Output the (X, Y) coordinate of the center of the cell containing the given text.  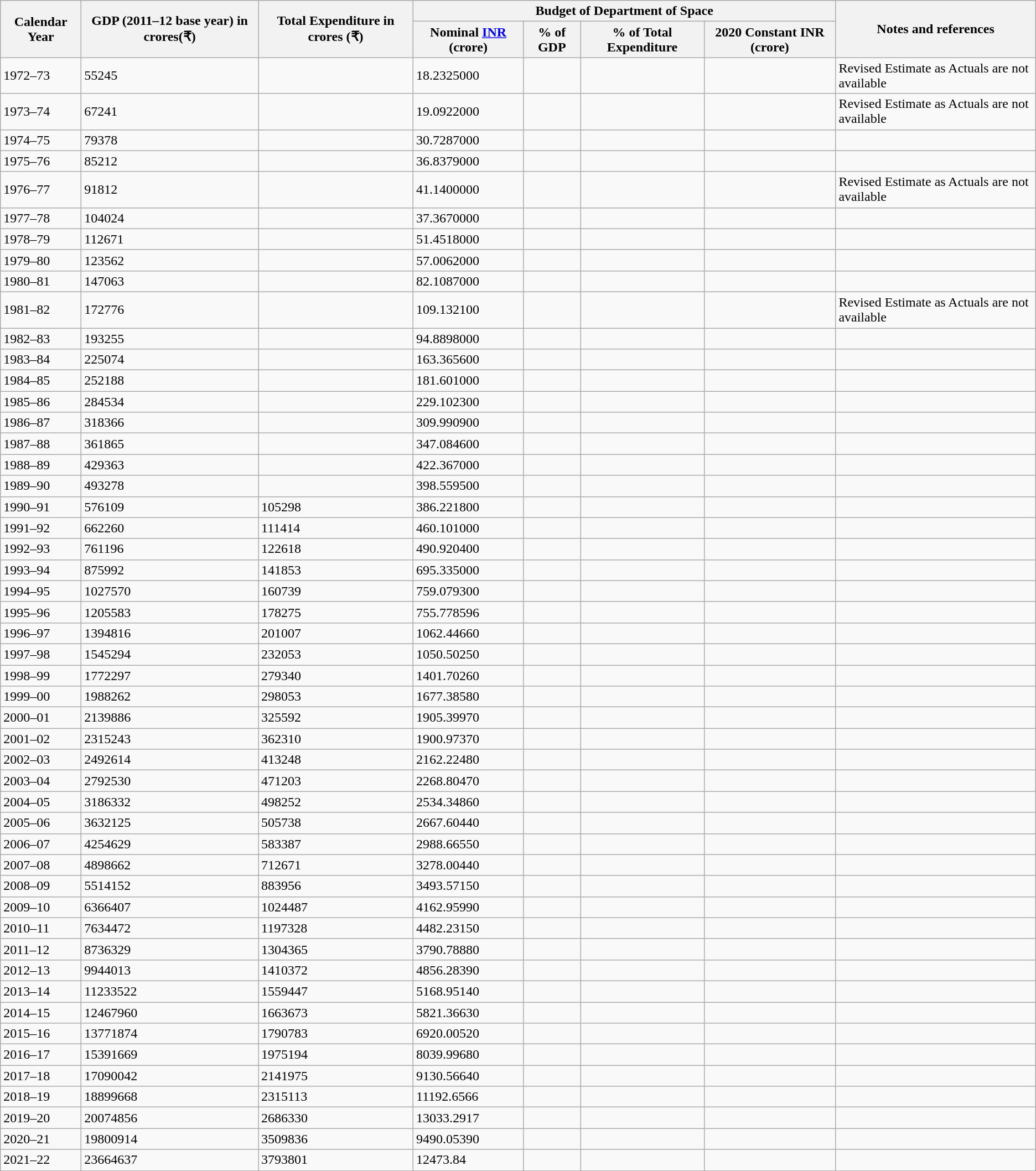
17090042 (170, 1076)
6920.00520 (468, 1034)
67241 (170, 112)
7634472 (170, 928)
2001–02 (41, 739)
2011–12 (41, 949)
Total Expenditure in crores (₹) (336, 29)
37.3670000 (468, 218)
1975–76 (41, 161)
11192.6566 (468, 1097)
1981–82 (41, 310)
2315243 (170, 739)
1990–91 (41, 507)
662260 (170, 528)
3509836 (336, 1139)
6366407 (170, 907)
2139886 (170, 718)
1980–81 (41, 281)
232053 (336, 654)
36.8379000 (468, 161)
1978–79 (41, 239)
111414 (336, 528)
2013–14 (41, 991)
875992 (170, 570)
2009–10 (41, 907)
2534.34860 (468, 802)
2020 Constant INR (crore) (770, 40)
18.2325000 (468, 75)
12467960 (170, 1012)
2000–01 (41, 718)
2686330 (336, 1118)
% of GDP (552, 40)
123562 (170, 260)
141853 (336, 570)
20074856 (170, 1118)
172776 (170, 310)
91812 (170, 189)
2315113 (336, 1097)
362310 (336, 739)
Calendar Year (41, 29)
19800914 (170, 1139)
9130.56640 (468, 1076)
4898662 (170, 865)
1790783 (336, 1034)
82.1087000 (468, 281)
160739 (336, 591)
1024487 (336, 907)
2015–16 (41, 1034)
4254629 (170, 844)
413248 (336, 760)
252188 (170, 381)
471203 (336, 781)
1998–99 (41, 676)
498252 (336, 802)
2021–22 (41, 1160)
755.778596 (468, 612)
1050.50250 (468, 654)
41.1400000 (468, 189)
398.559500 (468, 486)
3493.57150 (468, 886)
181.601000 (468, 381)
2492614 (170, 760)
Notes and references (935, 29)
2792530 (170, 781)
1979–80 (41, 260)
298053 (336, 697)
4482.23150 (468, 928)
1973–74 (41, 112)
1401.70260 (468, 676)
883956 (336, 886)
229.102300 (468, 402)
2007–08 (41, 865)
GDP (2011–12 base year) in crores(₹) (170, 29)
361865 (170, 444)
2004–05 (41, 802)
2017–18 (41, 1076)
122618 (336, 549)
55245 (170, 75)
51.4518000 (468, 239)
460.101000 (468, 528)
2008–09 (41, 886)
1205583 (170, 612)
2012–13 (41, 970)
583387 (336, 844)
13771874 (170, 1034)
30.7287000 (468, 140)
2141975 (336, 1076)
5821.36630 (468, 1012)
429363 (170, 465)
1905.39970 (468, 718)
109.132100 (468, 310)
23664637 (170, 1160)
15391669 (170, 1055)
1997–98 (41, 654)
759.079300 (468, 591)
576109 (170, 507)
94.8898000 (468, 338)
8039.99680 (468, 1055)
1972–73 (41, 75)
1974–75 (41, 140)
225074 (170, 360)
1989–90 (41, 486)
193255 (170, 338)
1977–78 (41, 218)
1663673 (336, 1012)
1985–86 (41, 402)
422.367000 (468, 465)
1027570 (170, 591)
712671 (336, 865)
1996–97 (41, 633)
2006–07 (41, 844)
1988–89 (41, 465)
2019–20 (41, 1118)
5168.95140 (468, 991)
12473.84 (468, 1160)
1993–94 (41, 570)
279340 (336, 676)
1987–88 (41, 444)
9490.05390 (468, 1139)
1984–85 (41, 381)
13033.2917 (468, 1118)
1545294 (170, 654)
1559447 (336, 991)
386.221800 (468, 507)
18899668 (170, 1097)
761196 (170, 549)
284534 (170, 402)
1304365 (336, 949)
178275 (336, 612)
4856.28390 (468, 970)
1410372 (336, 970)
105298 (336, 507)
1999–00 (41, 697)
1988262 (170, 697)
1986–87 (41, 423)
2003–04 (41, 781)
1976–77 (41, 189)
2020–21 (41, 1139)
318366 (170, 423)
1677.38580 (468, 697)
1197328 (336, 928)
1983–84 (41, 360)
3793801 (336, 1160)
1982–83 (41, 338)
112671 (170, 239)
201007 (336, 633)
1994–95 (41, 591)
5514152 (170, 886)
104024 (170, 218)
8736329 (170, 949)
3278.00440 (468, 865)
1900.97370 (468, 739)
493278 (170, 486)
2268.80470 (468, 781)
325592 (336, 718)
2016–17 (41, 1055)
19.0922000 (468, 112)
1991–92 (41, 528)
147063 (170, 281)
2005–06 (41, 823)
347.084600 (468, 444)
1772297 (170, 676)
505738 (336, 823)
9944013 (170, 970)
163.365600 (468, 360)
4162.95990 (468, 907)
1975194 (336, 1055)
1394816 (170, 633)
2667.60440 (468, 823)
79378 (170, 140)
11233522 (170, 991)
3632125 (170, 823)
2014–15 (41, 1012)
2010–11 (41, 928)
57.0062000 (468, 260)
85212 (170, 161)
309.990900 (468, 423)
490.920400 (468, 549)
2988.66550 (468, 844)
1995–96 (41, 612)
Budget of Department of Space (624, 11)
2018–19 (41, 1097)
2162.22480 (468, 760)
3186332 (170, 802)
1062.44660 (468, 633)
695.335000 (468, 570)
2002–03 (41, 760)
1992–93 (41, 549)
Nominal INR (crore) (468, 40)
% of Total Expenditure (642, 40)
3790.78880 (468, 949)
